Detect which cell encompasses the target text, then output its (X, Y) center coordinate. 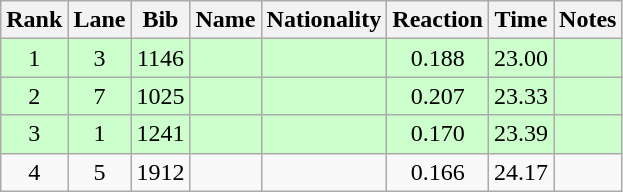
2 (34, 96)
23.33 (520, 96)
Lane (100, 20)
Time (520, 20)
0.188 (438, 58)
Notes (588, 20)
Nationality (324, 20)
Name (226, 20)
23.00 (520, 58)
0.207 (438, 96)
1025 (160, 96)
Rank (34, 20)
0.166 (438, 172)
1912 (160, 172)
5 (100, 172)
7 (100, 96)
1241 (160, 134)
23.39 (520, 134)
1146 (160, 58)
0.170 (438, 134)
Reaction (438, 20)
24.17 (520, 172)
4 (34, 172)
Bib (160, 20)
